Locate the cell with the specified text and output its (X, Y) center coordinate. 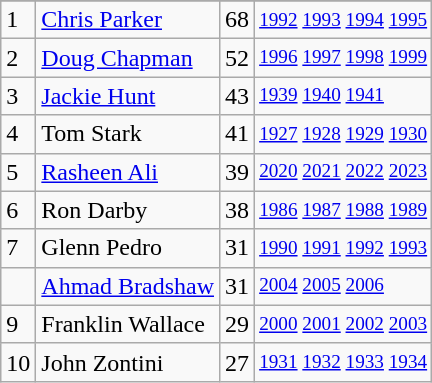
1927 1928 1929 1930 (344, 134)
1996 1997 1998 1999 (344, 58)
Doug Chapman (128, 58)
27 (238, 362)
39 (238, 172)
52 (238, 58)
Franklin Wallace (128, 324)
10 (18, 362)
43 (238, 96)
38 (238, 210)
1939 1940 1941 (344, 96)
Jackie Hunt (128, 96)
7 (18, 248)
2020 2021 2022 2023 (344, 172)
1986 1987 1988 1989 (344, 210)
9 (18, 324)
3 (18, 96)
Rasheen Ali (128, 172)
2004 2005 2006 (344, 286)
2 (18, 58)
29 (238, 324)
John Zontini (128, 362)
1 (18, 20)
41 (238, 134)
4 (18, 134)
5 (18, 172)
Glenn Pedro (128, 248)
1990 1991 1992 1993 (344, 248)
Ahmad Bradshaw (128, 286)
1931 1932 1933 1934 (344, 362)
68 (238, 20)
Chris Parker (128, 20)
Ron Darby (128, 210)
6 (18, 210)
1992 1993 1994 1995 (344, 20)
Tom Stark (128, 134)
2000 2001 2002 2003 (344, 324)
